Pinpoint the cell where the given text exists, returning its [x, y] midpoint coordinate. 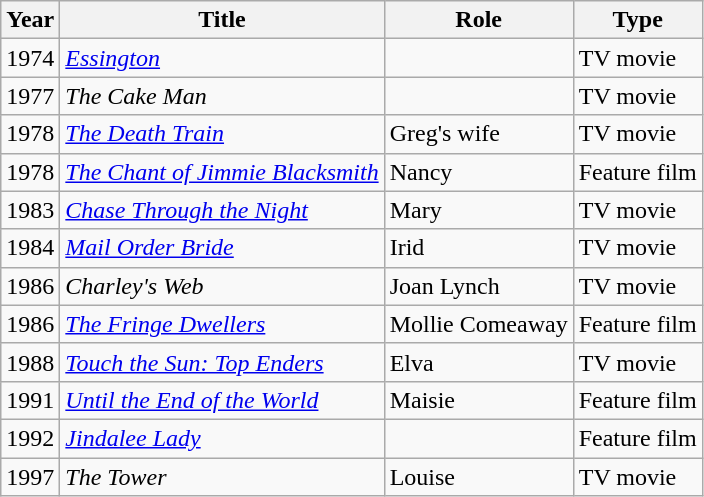
Maisie [478, 400]
Touch the Sun: Top Enders [222, 362]
Joan Lynch [478, 286]
The Fringe Dwellers [222, 324]
1992 [30, 438]
1974 [30, 58]
Year [30, 20]
Elva [478, 362]
The Chant of Jimmie Blacksmith [222, 172]
Title [222, 20]
The Cake Man [222, 96]
Mary [478, 210]
Jindalee Lady [222, 438]
1977 [30, 96]
Charley's Web [222, 286]
1988 [30, 362]
Essington [222, 58]
Role [478, 20]
Louise [478, 477]
Type [638, 20]
Chase Through the Night [222, 210]
Mollie Comeaway [478, 324]
1983 [30, 210]
The Death Train [222, 134]
1997 [30, 477]
1984 [30, 248]
1991 [30, 400]
Irid [478, 248]
Nancy [478, 172]
Until the End of the World [222, 400]
Mail Order Bride [222, 248]
The Tower [222, 477]
Greg's wife [478, 134]
